Capture the cell that displays the provided text and extract its [x, y] central coordinate. 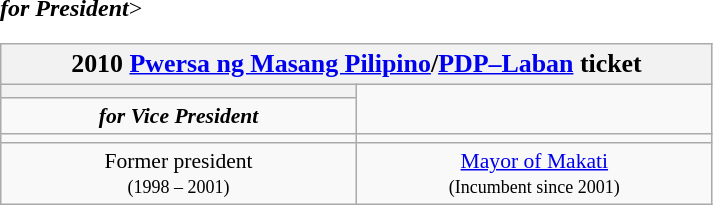
Mayor of Makati(Incumbent since 2001) [534, 174]
2010 Pwersa ng Masang Pilipino/PDP–Laban ticket [356, 64]
for Vice President [179, 116]
Former president(1998 – 2001) [179, 174]
